Output the (x, y) coordinate of the center of the cell containing the given text.  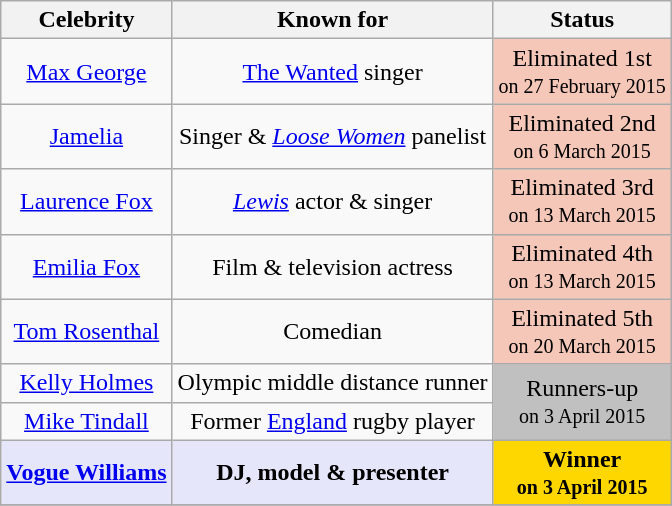
Winneron 3 April 2015 (582, 472)
Comedian (332, 332)
Singer & Loose Women panelist (332, 136)
Runners-upon 3 April 2015 (582, 402)
Vogue Williams (86, 472)
Eliminated 5thon 20 March 2015 (582, 332)
Eliminated 2ndon 6 March 2015 (582, 136)
Lewis actor & singer (332, 202)
Kelly Holmes (86, 383)
Max George (86, 72)
Known for (332, 20)
Olympic middle distance runner (332, 383)
Jamelia (86, 136)
Mike Tindall (86, 421)
The Wanted singer (332, 72)
Eliminated 4thon 13 March 2015 (582, 266)
DJ, model & presenter (332, 472)
Emilia Fox (86, 266)
Film & television actress (332, 266)
Celebrity (86, 20)
Former England rugby player (332, 421)
Eliminated 1ston 27 February 2015 (582, 72)
Status (582, 20)
Laurence Fox (86, 202)
Tom Rosenthal (86, 332)
Eliminated 3rdon 13 March 2015 (582, 202)
